For the text-containing cell, return its midpoint in [x, y] coordinate format. 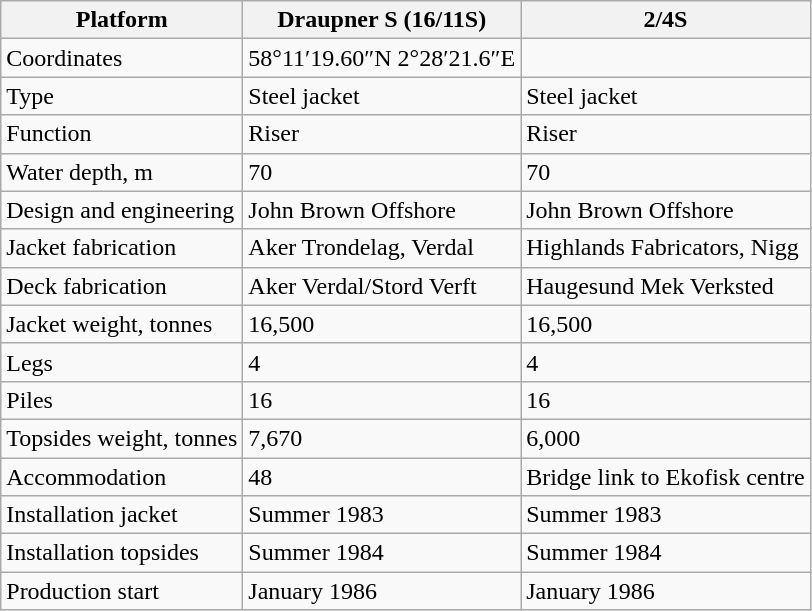
6,000 [666, 438]
Installation topsides [122, 553]
Type [122, 96]
Installation jacket [122, 515]
2/4S [666, 20]
Legs [122, 362]
Production start [122, 591]
Jacket fabrication [122, 248]
7,670 [382, 438]
Topsides weight, tonnes [122, 438]
Aker Trondelag, Verdal [382, 248]
Highlands Fabricators, Nigg [666, 248]
Bridge link to Ekofisk centre [666, 477]
58°11′19.60″N 2°28′21.6″E [382, 58]
Aker Verdal/Stord Verft [382, 286]
Design and engineering [122, 210]
48 [382, 477]
Coordinates [122, 58]
Jacket weight, tonnes [122, 324]
Draupner S (16/11S) [382, 20]
Haugesund Mek Verksted [666, 286]
Piles [122, 400]
Platform [122, 20]
Deck fabrication [122, 286]
Water depth, m [122, 172]
Accommodation [122, 477]
Function [122, 134]
